For the text-containing cell, return its midpoint in [x, y] coordinate format. 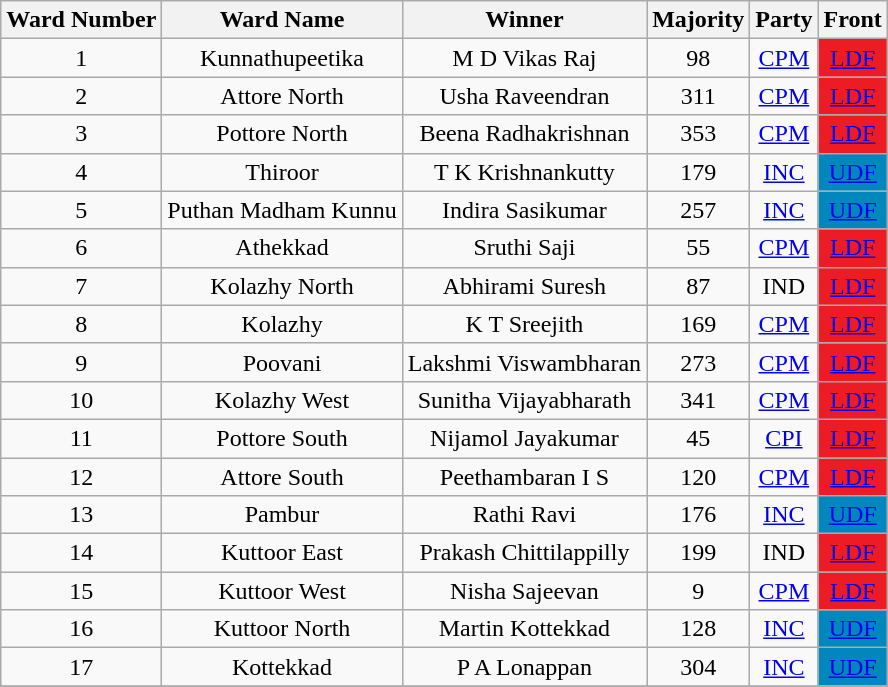
5 [82, 210]
Peethambaran I S [524, 477]
Winner [524, 20]
Attore South [282, 477]
Indira Sasikumar [524, 210]
Nijamol Jayakumar [524, 438]
55 [698, 248]
15 [82, 591]
Ward Number [82, 20]
Kolazhy [282, 324]
179 [698, 172]
T K Krishnankutty [524, 172]
Abhirami Suresh [524, 286]
8 [82, 324]
7 [82, 286]
Lakshmi Viswambharan [524, 362]
353 [698, 134]
Kunnathupeetika [282, 58]
CPI [784, 438]
Thiroor [282, 172]
Party [784, 20]
12 [82, 477]
Nisha Sajeevan [524, 591]
311 [698, 96]
120 [698, 477]
Kuttoor West [282, 591]
304 [698, 667]
Puthan Madham Kunnu [282, 210]
98 [698, 58]
Pambur [282, 515]
Sunitha Vijayabharath [524, 400]
176 [698, 515]
1 [82, 58]
2 [82, 96]
128 [698, 629]
K T Sreejith [524, 324]
Kuttoor East [282, 553]
10 [82, 400]
87 [698, 286]
Sruthi Saji [524, 248]
14 [82, 553]
Majority [698, 20]
13 [82, 515]
341 [698, 400]
Kottekkad [282, 667]
199 [698, 553]
P A Lonappan [524, 667]
Kolazhy West [282, 400]
273 [698, 362]
Poovani [282, 362]
Pottore North [282, 134]
Kolazhy North [282, 286]
Front [852, 20]
Usha Raveendran [524, 96]
45 [698, 438]
4 [82, 172]
Prakash Chittilappilly [524, 553]
169 [698, 324]
Rathi Ravi [524, 515]
Athekkad [282, 248]
Pottore South [282, 438]
M D Vikas Raj [524, 58]
11 [82, 438]
17 [82, 667]
16 [82, 629]
Martin Kottekkad [524, 629]
3 [82, 134]
Kuttoor North [282, 629]
257 [698, 210]
Attore North [282, 96]
Beena Radhakrishnan [524, 134]
6 [82, 248]
Ward Name [282, 20]
